Identify which cell holds the provided text, then report its [X, Y] central coordinate. 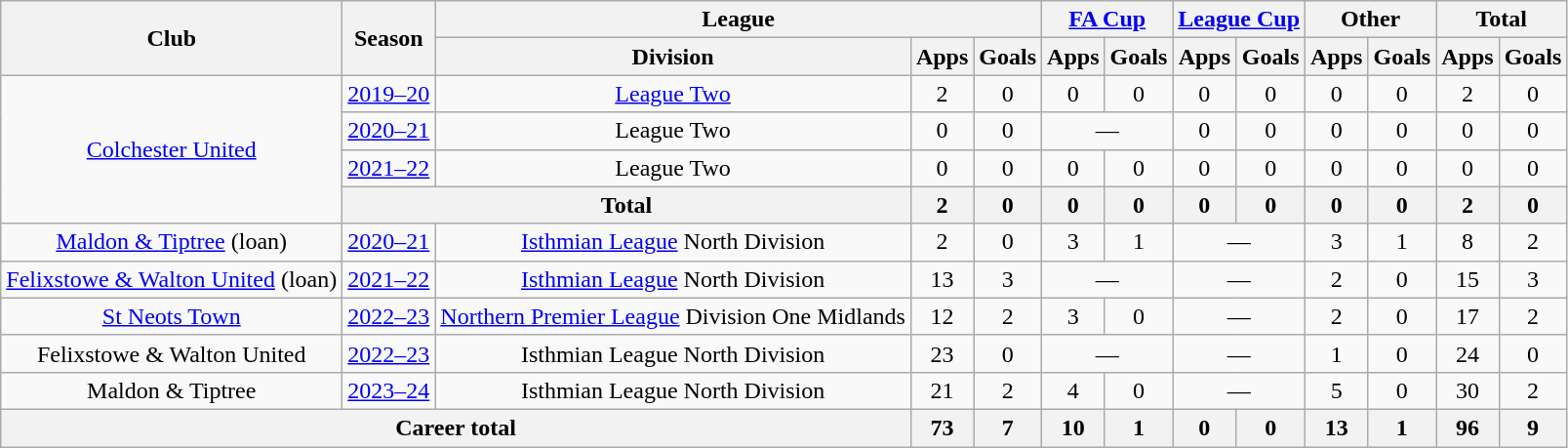
Club [172, 38]
Colchester United [172, 149]
Felixstowe & Walton United (loan) [172, 279]
Felixstowe & Walton United [172, 353]
9 [1533, 428]
8 [1467, 242]
Maldon & Tiptree [172, 390]
Northern Premier League Division One Midlands [673, 316]
FA Cup [1107, 20]
League Cup [1239, 20]
7 [1008, 428]
2019–20 [388, 94]
League [739, 20]
Maldon & Tiptree (loan) [172, 242]
24 [1467, 353]
12 [942, 316]
Other [1371, 20]
15 [1467, 279]
2023–24 [388, 390]
Division [673, 57]
10 [1073, 428]
Season [388, 38]
17 [1467, 316]
96 [1467, 428]
St Neots Town [172, 316]
Career total [457, 428]
73 [942, 428]
4 [1073, 390]
21 [942, 390]
30 [1467, 390]
23 [942, 353]
5 [1337, 390]
